Capture the cell that displays the provided text and extract its [x, y] central coordinate. 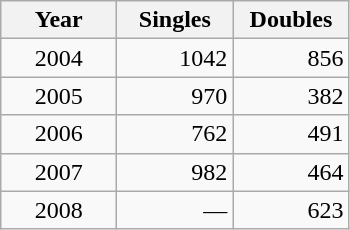
970 [175, 96]
2007 [59, 172]
1042 [175, 58]
464 [291, 172]
2008 [59, 210]
Doubles [291, 20]
Singles [175, 20]
491 [291, 134]
623 [291, 210]
Year [59, 20]
382 [291, 96]
2005 [59, 96]
2006 [59, 134]
982 [175, 172]
— [175, 210]
856 [291, 58]
2004 [59, 58]
762 [175, 134]
